Return (X, Y) of the center of cell containing provided text 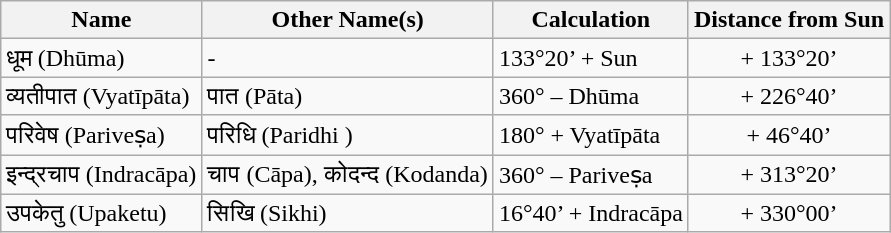
180° + Vyatīpāta (590, 135)
+ 46°40’ (788, 135)
133°20’ + Sun (590, 58)
+ 313°20’ (788, 174)
परिधि (Paridhi ) (348, 135)
Name (102, 20)
+ 226°40’ (788, 96)
व्यतीपात (Vyatīpāta) (102, 96)
पात (Pāta) (348, 96)
Calculation (590, 20)
360° – Dhūma (590, 96)
+ 330°00’ (788, 213)
उपकेतु (Upaketu) (102, 213)
- (348, 58)
इन्द्रचाप (Indracāpa) (102, 174)
चाप (Cāpa), कोदन्द (Kodanda) (348, 174)
Other Name(s) (348, 20)
सिखि (Sikhi) (348, 213)
धूम (Dhūma) (102, 58)
+ 133°20’ (788, 58)
16°40’ + Indracāpa (590, 213)
360° – Pariveṣa (590, 174)
Distance from Sun (788, 20)
परिवेष (Pariveṣa) (102, 135)
